Locate the cell with the specified text and output its [X, Y] center coordinate. 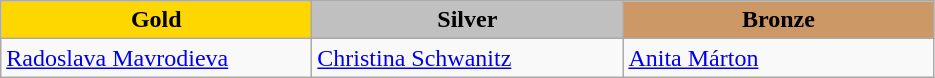
Silver [468, 20]
Christina Schwanitz [468, 58]
Radoslava Mavrodieva [156, 58]
Bronze [778, 20]
Anita Márton [778, 58]
Gold [156, 20]
